Pinpoint the cell where the given text exists, returning its [x, y] midpoint coordinate. 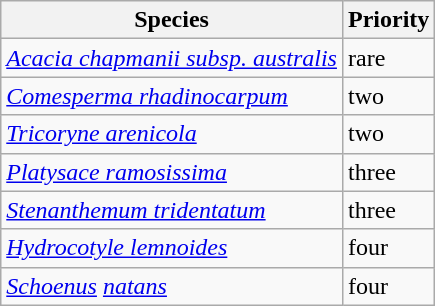
Priority [388, 20]
Platysace ramosissima [172, 172]
Acacia chapmanii subsp. australis [172, 58]
Species [172, 20]
rare [388, 58]
Hydrocotyle lemnoides [172, 248]
Comesperma rhadinocarpum [172, 96]
Tricoryne arenicola [172, 134]
Schoenus natans [172, 286]
Stenanthemum tridentatum [172, 210]
